Return [x, y] of the center of cell containing provided text 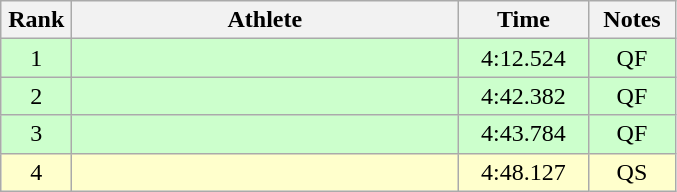
QS [632, 172]
2 [36, 96]
4:43.784 [524, 134]
4:12.524 [524, 58]
Time [524, 20]
3 [36, 134]
4:48.127 [524, 172]
Rank [36, 20]
Athlete [265, 20]
Notes [632, 20]
4:42.382 [524, 96]
4 [36, 172]
1 [36, 58]
